From the cell containing the given text, extract its center point as (X, Y) coordinate. 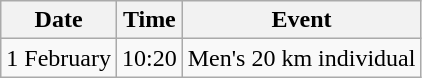
Time (149, 20)
1 February (59, 58)
10:20 (149, 58)
Date (59, 20)
Event (302, 20)
Men's 20 km individual (302, 58)
